Output the [x, y] coordinate of the center of the cell containing the given text.  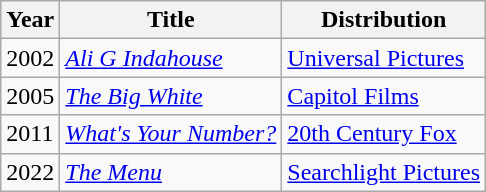
Capitol Films [384, 96]
20th Century Fox [384, 134]
2002 [30, 58]
2005 [30, 96]
2022 [30, 172]
Universal Pictures [384, 58]
2011 [30, 134]
Distribution [384, 20]
Ali G Indahouse [171, 58]
The Menu [171, 172]
Title [171, 20]
The Big White [171, 96]
What's Your Number? [171, 134]
Searchlight Pictures [384, 172]
Year [30, 20]
